Extract the [x, y] coordinate from the center of the cell holding the provided text.  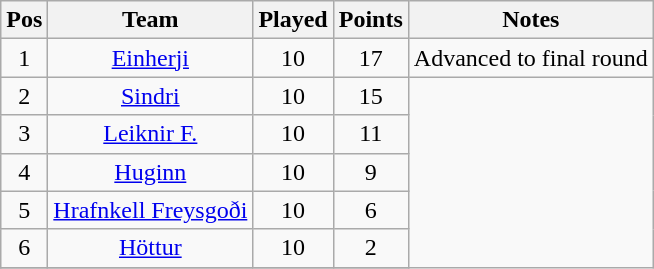
Played [293, 20]
15 [370, 96]
Points [370, 20]
11 [370, 134]
Notes [530, 20]
4 [24, 172]
1 [24, 58]
Team [150, 20]
Sindri [150, 96]
5 [24, 210]
Huginn [150, 172]
Höttur [150, 248]
Pos [24, 20]
9 [370, 172]
Einherji [150, 58]
Leiknir F. [150, 134]
Hrafnkell Freysgoði [150, 210]
Advanced to final round [530, 58]
3 [24, 134]
17 [370, 58]
